Extract the [x, y] coordinate from the center of the cell holding the provided text.  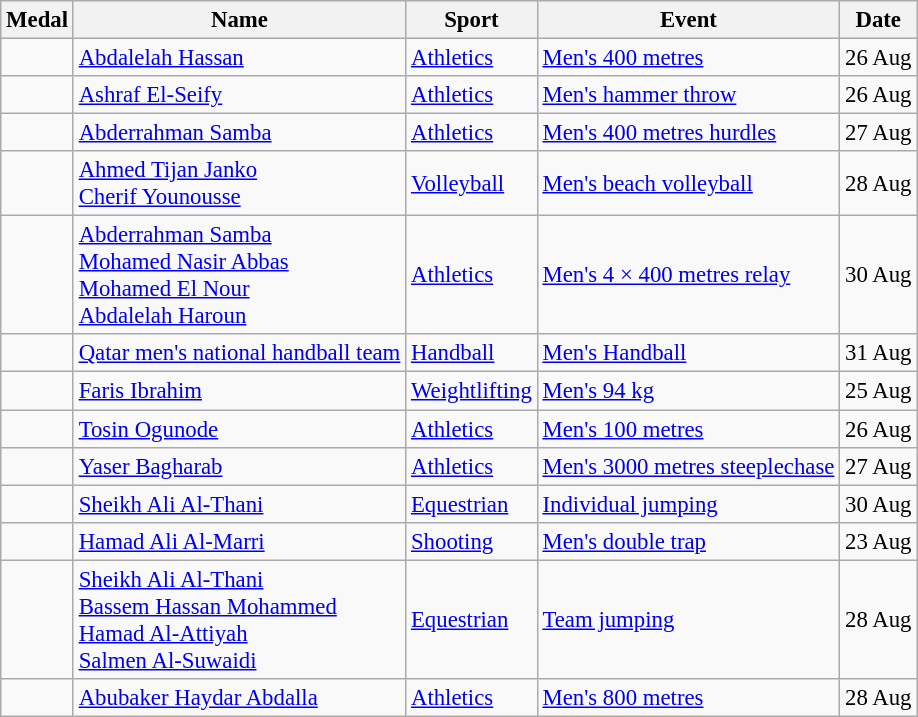
Abubaker Haydar Abdalla [239, 698]
Ahmed Tijan JankoCherif Younousse [239, 184]
Men's 800 metres [688, 698]
Men's 400 metres [688, 58]
Event [688, 20]
Team jumping [688, 620]
Men's Handball [688, 353]
Sheikh Ali Al-ThaniBassem Hassan MohammedHamad Al-AttiyahSalmen Al-Suwaidi [239, 620]
Ashraf El-Seify [239, 95]
Men's 94 kg [688, 391]
Sport [472, 20]
Men's 3000 metres steeplechase [688, 466]
Weightlifting [472, 391]
Sheikh Ali Al-Thani [239, 504]
Abderrahman Samba [239, 133]
Name [239, 20]
Volleyball [472, 184]
25 Aug [878, 391]
Yaser Bagharab [239, 466]
Individual jumping [688, 504]
Date [878, 20]
Qatar men's national handball team [239, 353]
Men's 100 metres [688, 429]
Men's double trap [688, 541]
Abderrahman SambaMohamed Nasir AbbasMohamed El NourAbdalelah Haroun [239, 276]
Men's hammer throw [688, 95]
Hamad Ali Al-Marri [239, 541]
Shooting [472, 541]
Faris Ibrahim [239, 391]
Medal [38, 20]
31 Aug [878, 353]
Men's beach volleyball [688, 184]
Men's 4 × 400 metres relay [688, 276]
Abdalelah Hassan [239, 58]
23 Aug [878, 541]
Men's 400 metres hurdles [688, 133]
Tosin Ogunode [239, 429]
Handball [472, 353]
